Capture the cell that displays the provided text and extract its (X, Y) central coordinate. 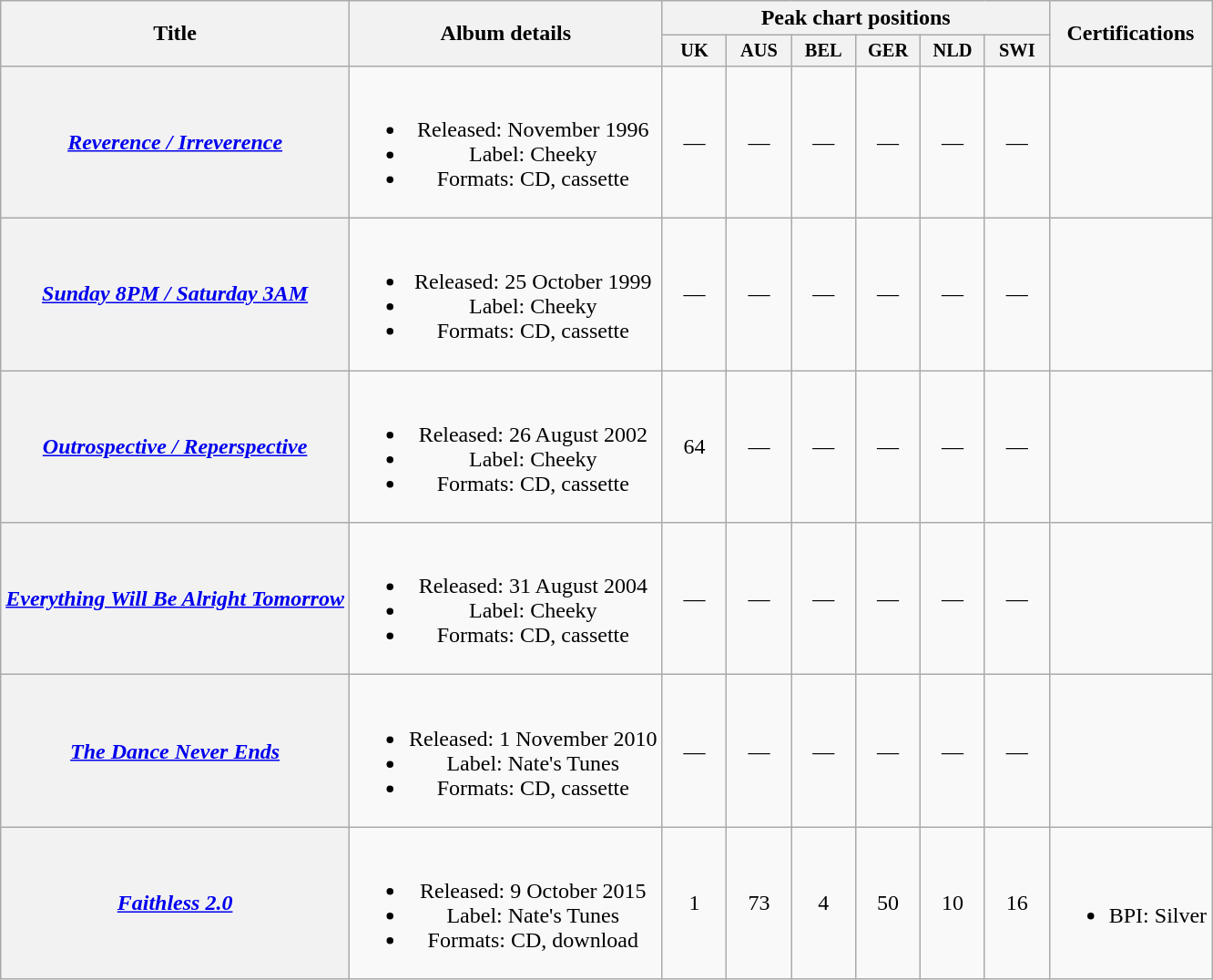
UK (694, 51)
1 (694, 903)
BEL (823, 51)
4 (823, 903)
Released: 1 November 2010Label: Nate's TunesFormats: CD, cassette (505, 750)
Released: 25 October 1999Label: CheekyFormats: CD, cassette (505, 295)
Outrospective / Reperspective (175, 446)
73 (759, 903)
GER (889, 51)
Released: 26 August 2002Label: CheekyFormats: CD, cassette (505, 446)
Everything Will Be Alright Tomorrow (175, 599)
Released: 9 October 2015Label: Nate's TunesFormats: CD, download (505, 903)
NLD (953, 51)
16 (1016, 903)
Reverence / Irreverence (175, 142)
50 (889, 903)
10 (953, 903)
Released: November 1996Label: CheekyFormats: CD, cassette (505, 142)
Certifications (1130, 34)
Faithless 2.0 (175, 903)
AUS (759, 51)
SWI (1016, 51)
64 (694, 446)
Peak chart positions (856, 18)
Released: 31 August 2004Label: CheekyFormats: CD, cassette (505, 599)
Title (175, 34)
Sunday 8PM / Saturday 3AM (175, 295)
BPI: Silver (1130, 903)
Album details (505, 34)
The Dance Never Ends (175, 750)
